Extract the [X, Y] coordinate from the center of the cell holding the provided text.  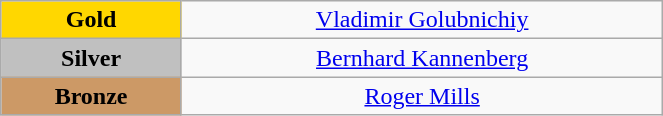
Vladimir Golubnichiy [422, 20]
Bronze [92, 96]
Roger Mills [422, 96]
Gold [92, 20]
Silver [92, 58]
Bernhard Kannenberg [422, 58]
